From the cell containing the given text, extract its center point as [X, Y] coordinate. 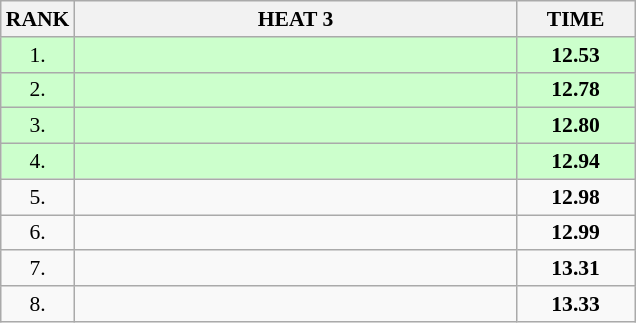
6. [38, 233]
12.53 [576, 55]
12.98 [576, 197]
12.99 [576, 233]
2. [38, 90]
7. [38, 269]
12.80 [576, 126]
8. [38, 304]
5. [38, 197]
12.78 [576, 90]
3. [38, 126]
13.31 [576, 269]
4. [38, 162]
HEAT 3 [295, 19]
13.33 [576, 304]
TIME [576, 19]
RANK [38, 19]
12.94 [576, 162]
1. [38, 55]
